From the cell containing the given text, extract its center point as [x, y] coordinate. 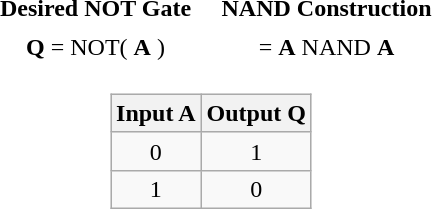
Output Q [256, 113]
Input A [156, 113]
